Extract the [X, Y] coordinate from the center of the cell holding the provided text.  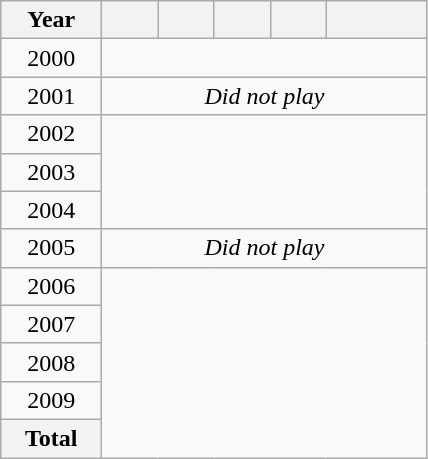
2006 [52, 286]
2003 [52, 172]
2001 [52, 96]
Year [52, 20]
Total [52, 438]
2007 [52, 324]
2004 [52, 210]
2002 [52, 134]
2009 [52, 400]
2000 [52, 58]
2008 [52, 362]
2005 [52, 248]
